Identify which cell holds the provided text, then report its (x, y) central coordinate. 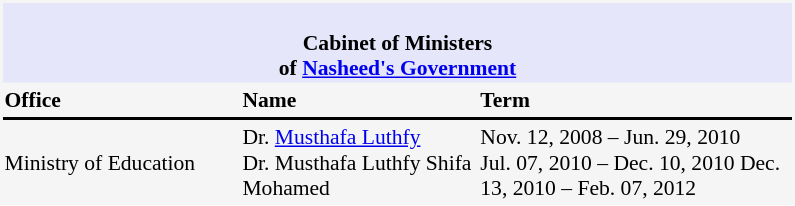
Ministry of Education (120, 163)
Name (358, 100)
Office (120, 100)
Dr. Musthafa LuthfyDr. Musthafa Luthfy Shifa Mohamed (358, 163)
Nov. 12, 2008 – Jun. 29, 2010Jul. 07, 2010 – Dec. 10, 2010 Dec. 13, 2010 – Feb. 07, 2012 (636, 163)
Term (636, 100)
Cabinet of Ministersof Nasheed's Government (398, 43)
